For the text-containing cell, return its midpoint in (X, Y) coordinate format. 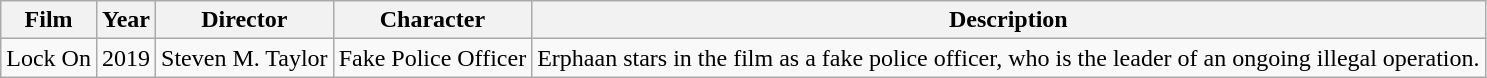
Erphaan stars in the film as a fake police officer, who is the leader of an ongoing illegal operation. (1008, 58)
Year (126, 20)
Film (49, 20)
Fake Police Officer (432, 58)
Character (432, 20)
Description (1008, 20)
Director (245, 20)
Steven M. Taylor (245, 58)
Lock On (49, 58)
2019 (126, 58)
